Detect which cell encompasses the target text, then output its (X, Y) center coordinate. 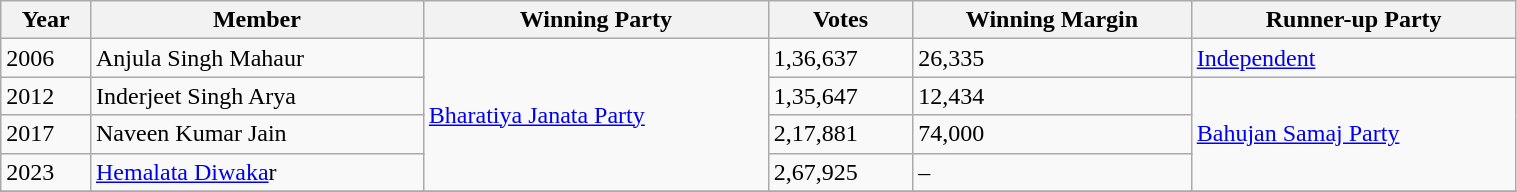
Hemalata Diwakar (256, 172)
2017 (46, 134)
Independent (1354, 58)
2,17,881 (840, 134)
2012 (46, 96)
1,35,647 (840, 96)
1,36,637 (840, 58)
Votes (840, 20)
Bharatiya Janata Party (596, 115)
– (1052, 172)
12,434 (1052, 96)
2006 (46, 58)
Bahujan Samaj Party (1354, 134)
Year (46, 20)
Member (256, 20)
2,67,925 (840, 172)
Naveen Kumar Jain (256, 134)
Runner-up Party (1354, 20)
2023 (46, 172)
Anjula Singh Mahaur (256, 58)
74,000 (1052, 134)
Inderjeet Singh Arya (256, 96)
Winning Margin (1052, 20)
26,335 (1052, 58)
Winning Party (596, 20)
